Output the [X, Y] coordinate of the center of the cell containing the given text.  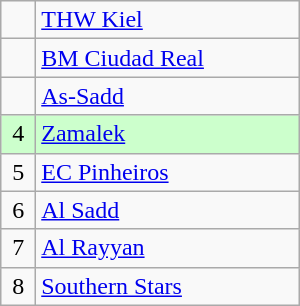
Al Rayyan [168, 248]
4 [18, 134]
As-Sadd [168, 96]
5 [18, 172]
8 [18, 286]
Southern Stars [168, 286]
6 [18, 210]
THW Kiel [168, 20]
Al Sadd [168, 210]
Zamalek [168, 134]
EC Pinheiros [168, 172]
7 [18, 248]
BM Ciudad Real [168, 58]
